Return [X, Y] of the center of cell containing provided text 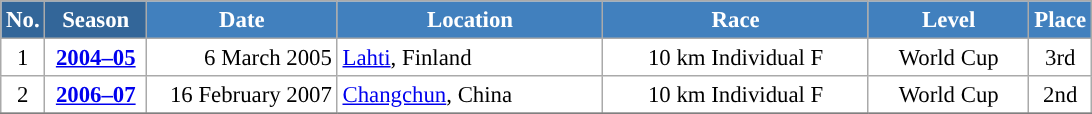
2006–07 [96, 95]
Changchun, China [470, 95]
Place [1060, 20]
No. [23, 20]
Date [242, 20]
3rd [1060, 58]
2nd [1060, 95]
Lahti, Finland [470, 58]
2 [23, 95]
Level [948, 20]
Season [96, 20]
Location [470, 20]
Race [736, 20]
16 February 2007 [242, 95]
1 [23, 58]
2004–05 [96, 58]
6 March 2005 [242, 58]
